Return the [X, Y] coordinate for the center point of the cell that contains the specified text.  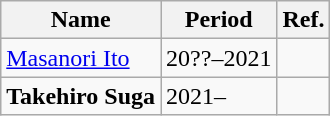
20??–2021 [219, 58]
Ref. [304, 20]
Masanori Ito [81, 58]
Period [219, 20]
Name [81, 20]
2021– [219, 96]
Takehiro Suga [81, 96]
